Find where the given text appears and provide that cell's center as [X, Y] coordinate. 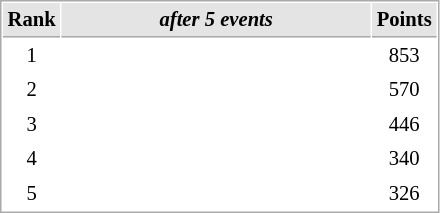
326 [404, 194]
340 [404, 158]
5 [32, 194]
after 5 events [216, 20]
570 [404, 90]
446 [404, 124]
4 [32, 158]
1 [32, 56]
3 [32, 124]
853 [404, 56]
2 [32, 90]
Points [404, 20]
Rank [32, 20]
